Output the (X, Y) coordinate of the center of the cell containing the given text.  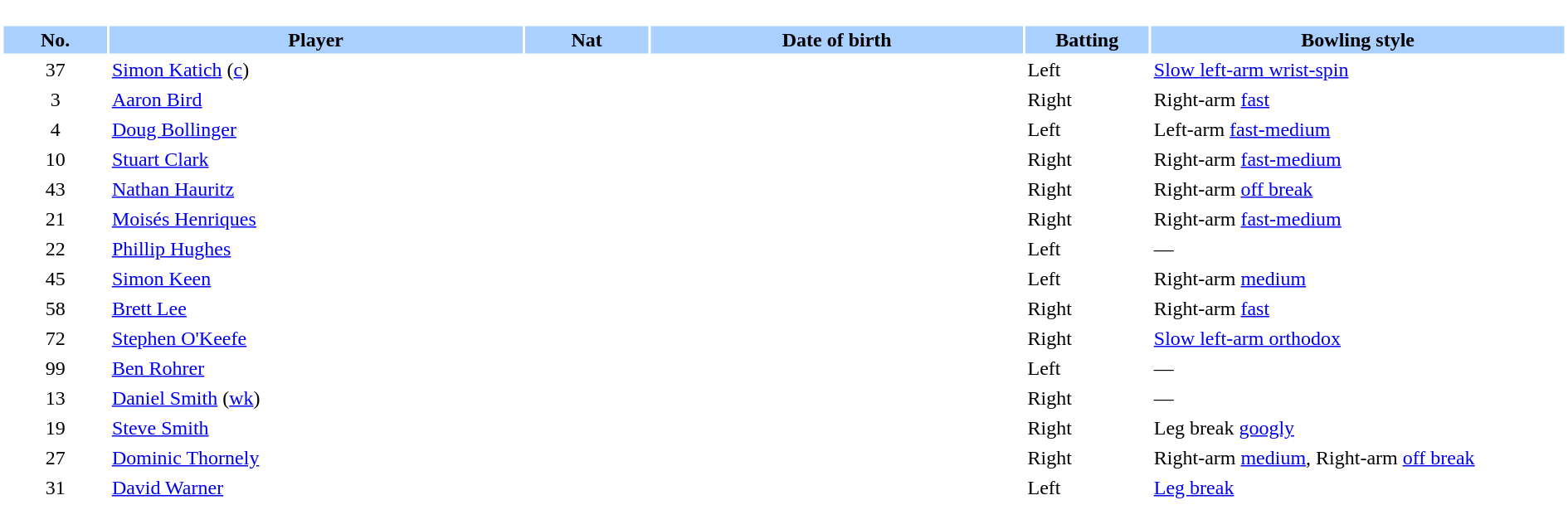
Ben Rohrer (316, 368)
Daniel Smith (wk) (316, 398)
Stephen O'Keefe (316, 338)
Steve Smith (316, 428)
Doug Bollinger (316, 129)
4 (55, 129)
37 (55, 70)
10 (55, 159)
99 (55, 368)
Phillip Hughes (316, 249)
No. (55, 40)
Right-arm medium (1358, 279)
13 (55, 398)
Stuart Clark (316, 159)
Nathan Hauritz (316, 189)
Bowling style (1358, 40)
David Warner (316, 488)
19 (55, 428)
Simon Keen (316, 279)
Left-arm fast-medium (1358, 129)
Player (316, 40)
Nat (586, 40)
Right-arm medium, Right-arm off break (1358, 458)
Brett Lee (316, 308)
27 (55, 458)
22 (55, 249)
45 (55, 279)
Dominic Thornely (316, 458)
Slow left-arm orthodox (1358, 338)
Leg break googly (1358, 428)
Moisés Henriques (316, 219)
Leg break (1358, 488)
Date of birth (837, 40)
Aaron Bird (316, 100)
58 (55, 308)
Right-arm off break (1358, 189)
31 (55, 488)
21 (55, 219)
3 (55, 100)
Batting (1087, 40)
72 (55, 338)
Slow left-arm wrist-spin (1358, 70)
Simon Katich (c) (316, 70)
43 (55, 189)
